Provide the [x, y] coordinate of the cell's center where the given text is located.  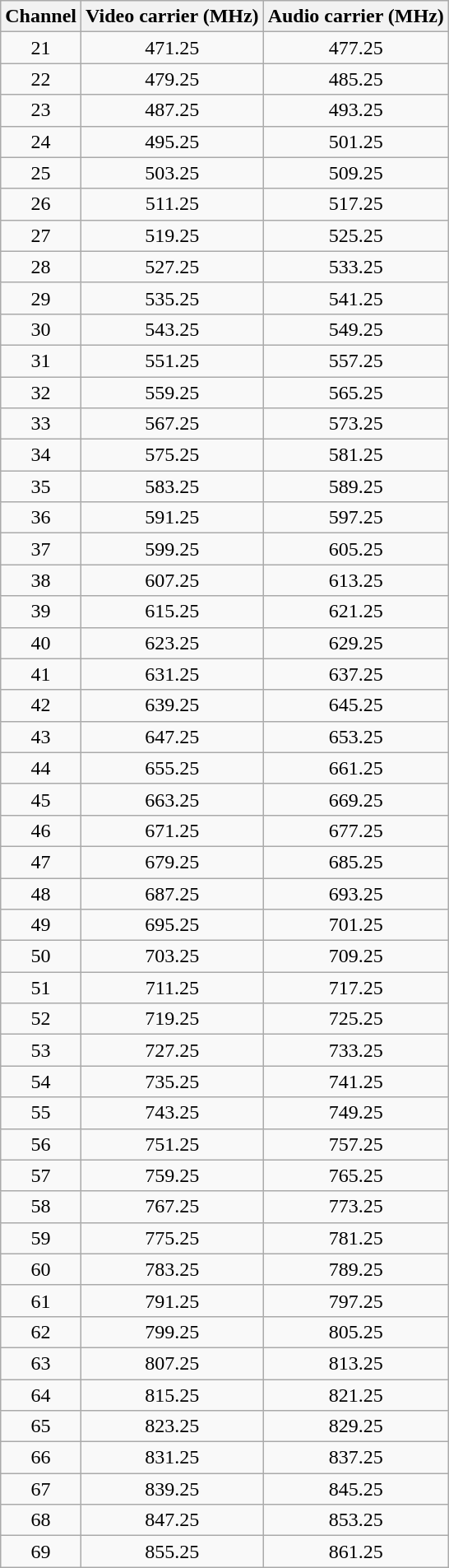
797.25 [355, 1300]
655.25 [173, 768]
57 [41, 1175]
607.25 [173, 580]
799.25 [173, 1332]
591.25 [173, 518]
775.25 [173, 1238]
629.25 [355, 643]
34 [41, 455]
493.25 [355, 110]
68 [41, 1520]
33 [41, 424]
855.25 [173, 1552]
62 [41, 1332]
621.25 [355, 612]
29 [41, 298]
639.25 [173, 705]
711.25 [173, 988]
719.25 [173, 1019]
615.25 [173, 612]
535.25 [173, 298]
847.25 [173, 1520]
583.25 [173, 486]
743.25 [173, 1113]
663.25 [173, 799]
703.25 [173, 956]
575.25 [173, 455]
565.25 [355, 393]
44 [41, 768]
687.25 [173, 893]
66 [41, 1458]
781.25 [355, 1238]
677.25 [355, 831]
829.25 [355, 1426]
701.25 [355, 925]
477.25 [355, 48]
559.25 [173, 393]
503.25 [173, 173]
541.25 [355, 298]
31 [41, 361]
791.25 [173, 1300]
511.25 [173, 204]
45 [41, 799]
64 [41, 1395]
471.25 [173, 48]
527.25 [173, 267]
599.25 [173, 549]
733.25 [355, 1050]
509.25 [355, 173]
831.25 [173, 1458]
Audio carrier (MHz) [355, 16]
581.25 [355, 455]
49 [41, 925]
54 [41, 1082]
41 [41, 674]
751.25 [173, 1144]
30 [41, 329]
43 [41, 737]
717.25 [355, 988]
37 [41, 549]
631.25 [173, 674]
767.25 [173, 1207]
735.25 [173, 1082]
55 [41, 1113]
543.25 [173, 329]
613.25 [355, 580]
46 [41, 831]
50 [41, 956]
789.25 [355, 1269]
685.25 [355, 862]
709.25 [355, 956]
39 [41, 612]
765.25 [355, 1175]
51 [41, 988]
53 [41, 1050]
679.25 [173, 862]
773.25 [355, 1207]
47 [41, 862]
24 [41, 142]
35 [41, 486]
42 [41, 705]
839.25 [173, 1489]
36 [41, 518]
67 [41, 1489]
21 [41, 48]
671.25 [173, 831]
597.25 [355, 518]
40 [41, 643]
65 [41, 1426]
60 [41, 1269]
Channel [41, 16]
815.25 [173, 1395]
533.25 [355, 267]
23 [41, 110]
501.25 [355, 142]
821.25 [355, 1395]
653.25 [355, 737]
695.25 [173, 925]
623.25 [173, 643]
567.25 [173, 424]
22 [41, 79]
845.25 [355, 1489]
759.25 [173, 1175]
749.25 [355, 1113]
485.25 [355, 79]
495.25 [173, 142]
Video carrier (MHz) [173, 16]
805.25 [355, 1332]
853.25 [355, 1520]
59 [41, 1238]
549.25 [355, 329]
32 [41, 393]
27 [41, 235]
56 [41, 1144]
837.25 [355, 1458]
589.25 [355, 486]
757.25 [355, 1144]
813.25 [355, 1363]
61 [41, 1300]
557.25 [355, 361]
605.25 [355, 549]
807.25 [173, 1363]
519.25 [173, 235]
52 [41, 1019]
48 [41, 893]
661.25 [355, 768]
741.25 [355, 1082]
26 [41, 204]
645.25 [355, 705]
525.25 [355, 235]
637.25 [355, 674]
38 [41, 580]
823.25 [173, 1426]
573.25 [355, 424]
783.25 [173, 1269]
647.25 [173, 737]
487.25 [173, 110]
693.25 [355, 893]
861.25 [355, 1552]
28 [41, 267]
727.25 [173, 1050]
479.25 [173, 79]
725.25 [355, 1019]
58 [41, 1207]
551.25 [173, 361]
25 [41, 173]
669.25 [355, 799]
63 [41, 1363]
69 [41, 1552]
517.25 [355, 204]
